Capture the cell that displays the provided text and extract its [X, Y] central coordinate. 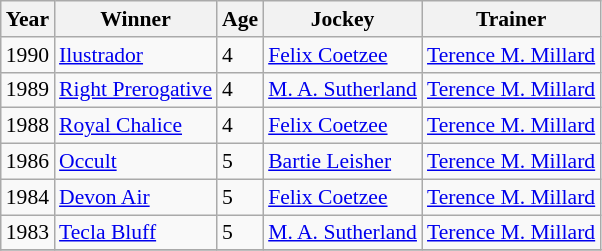
Year [28, 19]
1983 [28, 233]
Jockey [342, 19]
1990 [28, 55]
1988 [28, 126]
Occult [136, 162]
Right Prerogative [136, 90]
1986 [28, 162]
1989 [28, 90]
Bartie Leisher [342, 162]
Age [240, 19]
Winner [136, 19]
Royal Chalice [136, 126]
Ilustrador [136, 55]
Tecla Bluff [136, 233]
1984 [28, 197]
Devon Air [136, 197]
Trainer [511, 19]
